Search for the cell housing the specified text and yield its (x, y) center coordinate. 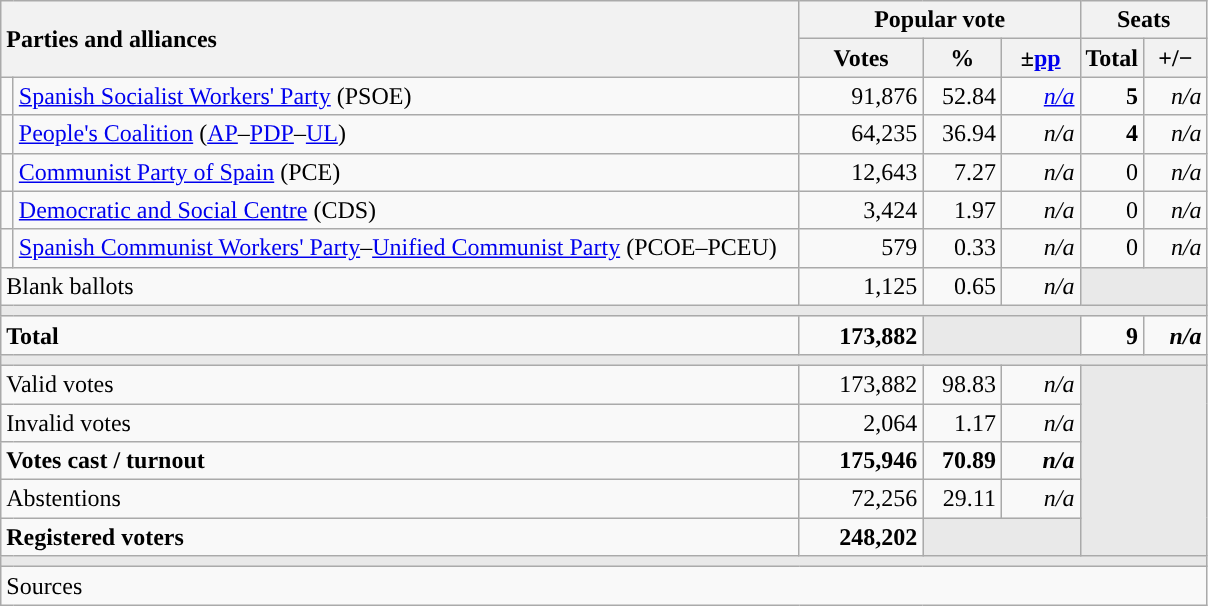
Seats (1144, 20)
7.27 (962, 172)
Abstentions (400, 499)
36.94 (962, 134)
248,202 (861, 537)
4 (1112, 134)
0.65 (962, 286)
People's Coalition (AP–PDP–UL) (406, 134)
Registered voters (400, 537)
+/− (1176, 58)
12,643 (861, 172)
Democratic and Social Centre (CDS) (406, 210)
Sources (604, 586)
29.11 (962, 499)
Spanish Socialist Workers' Party (PSOE) (406, 96)
1.17 (962, 423)
52.84 (962, 96)
Spanish Communist Workers' Party–Unified Communist Party (PCOE–PCEU) (406, 248)
0.33 (962, 248)
Invalid votes (400, 423)
98.83 (962, 384)
Parties and alliances (400, 39)
5 (1112, 96)
Blank ballots (400, 286)
1,125 (861, 286)
175,946 (861, 461)
1.97 (962, 210)
Valid votes (400, 384)
72,256 (861, 499)
9 (1112, 335)
Communist Party of Spain (PCE) (406, 172)
Votes (861, 58)
2,064 (861, 423)
579 (861, 248)
Popular vote (940, 20)
Votes cast / turnout (400, 461)
64,235 (861, 134)
±pp (1040, 58)
70.89 (962, 461)
3,424 (861, 210)
% (962, 58)
91,876 (861, 96)
